Capture the cell that displays the provided text and extract its (X, Y) central coordinate. 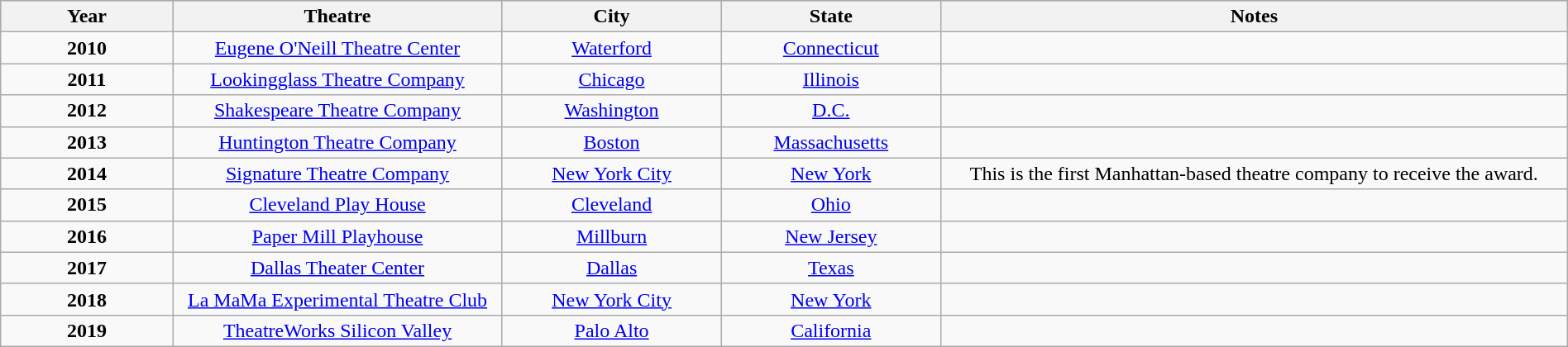
2018 (87, 299)
Dallas (612, 268)
Shakespeare Theatre Company (337, 111)
2012 (87, 111)
Notes (1254, 17)
Connecticut (830, 48)
This is the first Manhattan-based theatre company to receive the award. (1254, 173)
Illinois (830, 79)
2015 (87, 205)
2019 (87, 330)
Huntington Theatre Company (337, 142)
2017 (87, 268)
Ohio (830, 205)
Boston (612, 142)
Texas (830, 268)
Millburn (612, 236)
Eugene O'Neill Theatre Center (337, 48)
California (830, 330)
Theatre (337, 17)
2013 (87, 142)
2010 (87, 48)
City (612, 17)
D.C. (830, 111)
2016 (87, 236)
State (830, 17)
TheatreWorks Silicon Valley (337, 330)
Signature Theatre Company (337, 173)
2011 (87, 79)
Chicago (612, 79)
Year (87, 17)
New Jersey (830, 236)
Cleveland (612, 205)
Palo Alto (612, 330)
Waterford (612, 48)
Cleveland Play House (337, 205)
2014 (87, 173)
Washington (612, 111)
La MaMa Experimental Theatre Club (337, 299)
Dallas Theater Center (337, 268)
Lookingglass Theatre Company (337, 79)
Paper Mill Playhouse (337, 236)
Massachusetts (830, 142)
